Identify which cell holds the provided text, then report its [X, Y] central coordinate. 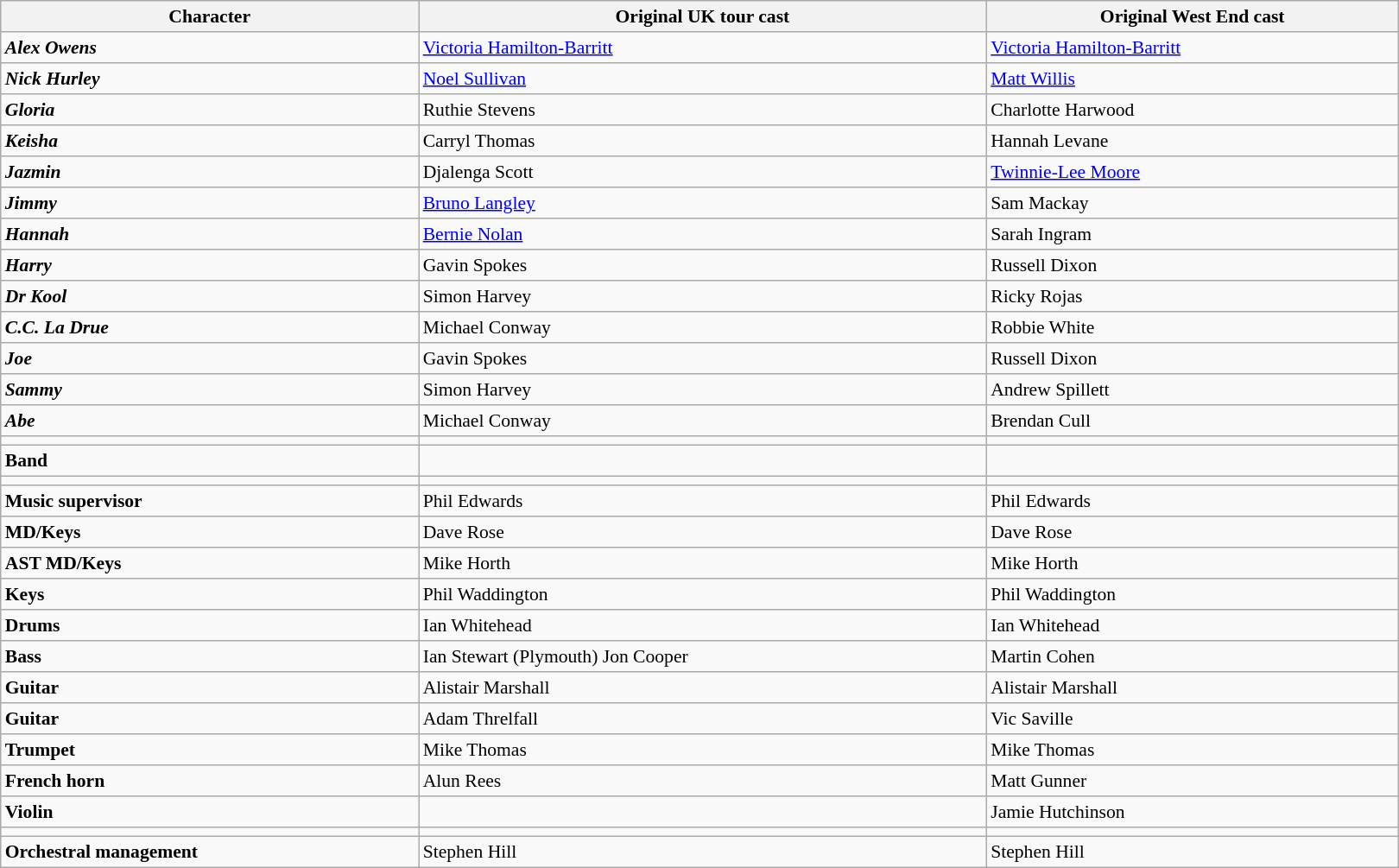
Bernie Nolan [703, 234]
Adam Threlfall [703, 719]
Orchestral management [210, 852]
Ruthie Stevens [703, 110]
MD/Keys [210, 532]
Music supervisor [210, 501]
Sarah Ingram [1192, 234]
Jazmin [210, 172]
Bass [210, 656]
Bruno Langley [703, 203]
Brendan Cull [1192, 421]
Carryl Thomas [703, 141]
Vic Saville [1192, 719]
Sammy [210, 390]
Trumpet [210, 750]
Original West End cast [1192, 16]
AST MD/Keys [210, 563]
Robbie White [1192, 328]
Dr Kool [210, 297]
French horn [210, 782]
Harry [210, 266]
Alun Rees [703, 782]
Character [210, 16]
Ian Stewart (Plymouth) Jon Cooper [703, 656]
Djalenga Scott [703, 172]
Violin [210, 813]
Abe [210, 421]
Keisha [210, 141]
Alex Owens [210, 48]
Keys [210, 594]
C.C. La Drue [210, 328]
Original UK tour cast [703, 16]
Ricky Rojas [1192, 297]
Nick Hurley [210, 79]
Drums [210, 625]
Charlotte Harwood [1192, 110]
Matt Willis [1192, 79]
Twinnie-Lee Moore [1192, 172]
Martin Cohen [1192, 656]
Band [210, 461]
Gloria [210, 110]
Hannah [210, 234]
Joe [210, 359]
Hannah Levane [1192, 141]
Andrew Spillett [1192, 390]
Sam Mackay [1192, 203]
Jamie Hutchinson [1192, 813]
Matt Gunner [1192, 782]
Jimmy [210, 203]
Noel Sullivan [703, 79]
